Search for the cell housing the specified text and yield its (X, Y) center coordinate. 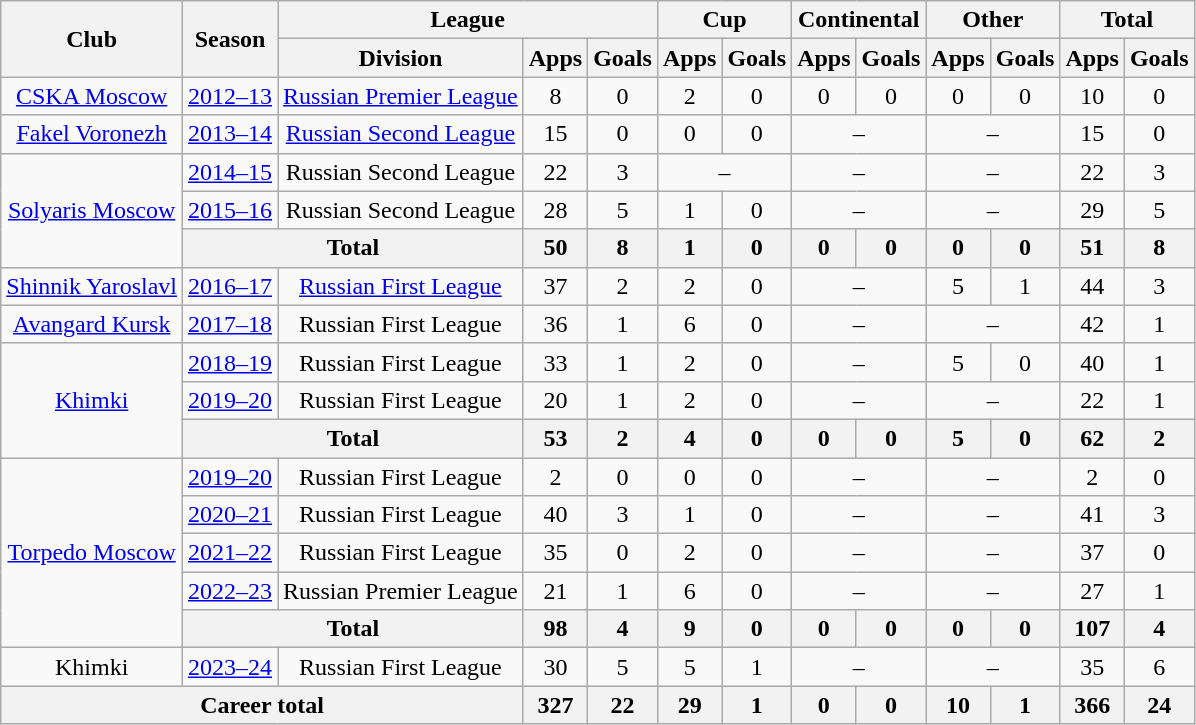
2022–23 (230, 591)
2012–13 (230, 96)
Career total (262, 705)
28 (555, 210)
44 (1092, 286)
Shinnik Yaroslavl (92, 286)
CSKA Moscow (92, 96)
27 (1092, 591)
42 (1092, 324)
21 (555, 591)
30 (555, 667)
Cup (724, 20)
53 (555, 438)
20 (555, 400)
2015–16 (230, 210)
33 (555, 362)
50 (555, 248)
51 (1092, 248)
366 (1092, 705)
Club (92, 39)
2017–18 (230, 324)
98 (555, 629)
2016–17 (230, 286)
2018–19 (230, 362)
Season (230, 39)
24 (1159, 705)
Torpedo Moscow (92, 553)
41 (1092, 515)
9 (689, 629)
Solyaris Moscow (92, 210)
36 (555, 324)
League (468, 20)
62 (1092, 438)
Other (993, 20)
2020–21 (230, 515)
2021–22 (230, 553)
2023–24 (230, 667)
2014–15 (230, 172)
Avangard Kursk (92, 324)
Fakel Voronezh (92, 134)
Continental (859, 20)
2013–14 (230, 134)
327 (555, 705)
Division (401, 58)
107 (1092, 629)
